Capture the cell that displays the provided text and extract its (X, Y) central coordinate. 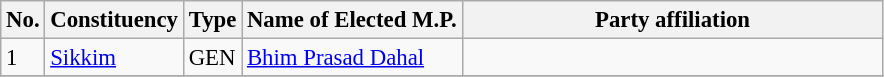
Constituency (114, 20)
GEN (212, 58)
1 (23, 58)
Sikkim (114, 58)
Party affiliation (672, 20)
Bhim Prasad Dahal (352, 58)
Type (212, 20)
No. (23, 20)
Name of Elected M.P. (352, 20)
